Return (x, y) of the center of cell containing provided text 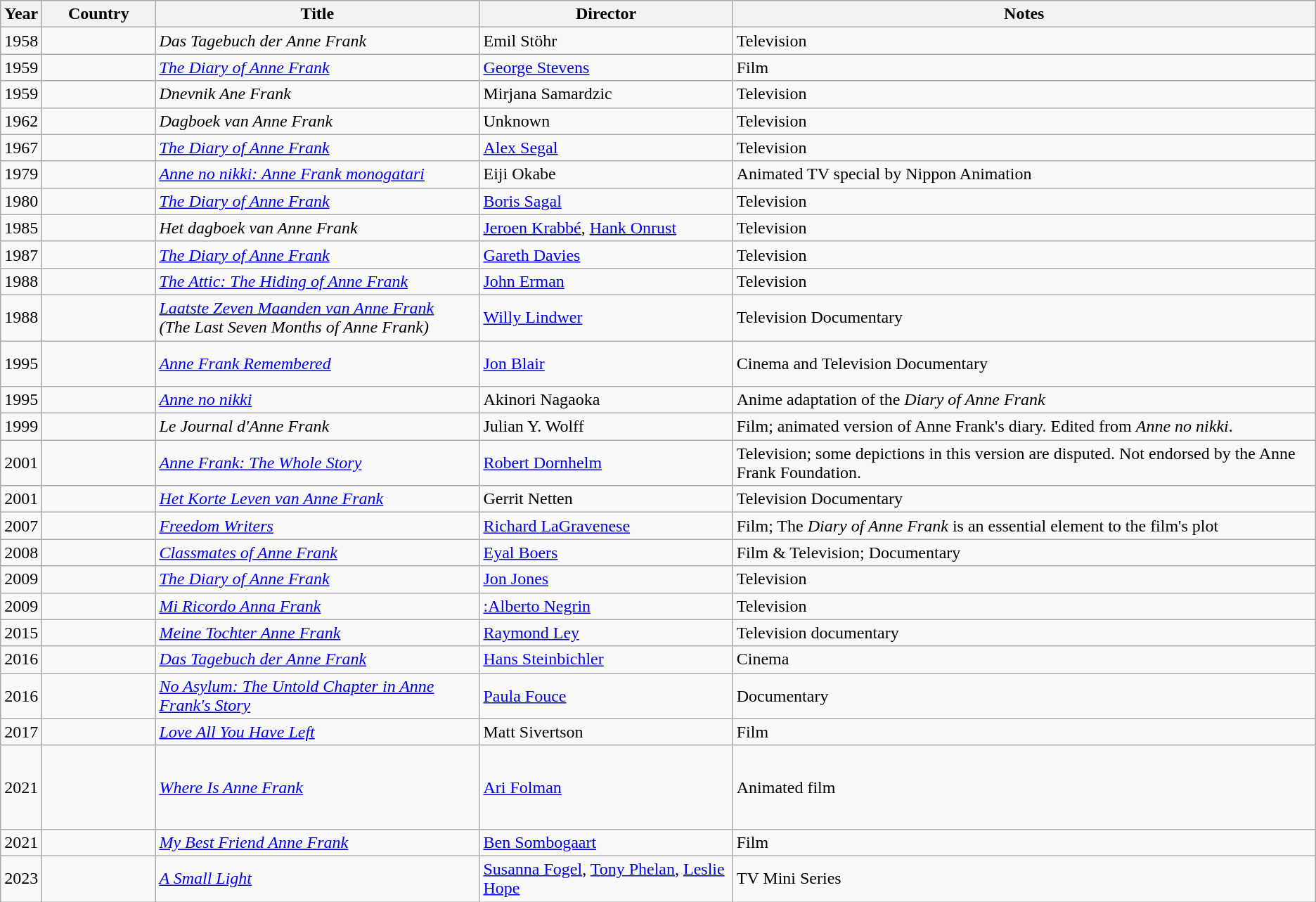
Julian Y. Wolff (606, 427)
Documentary (1024, 696)
2015 (21, 633)
Unknown (606, 121)
Hans Steinbichler (606, 659)
John Erman (606, 281)
Willy Lindwer (606, 318)
Year (21, 14)
My Best Friend Anne Frank (318, 842)
1967 (21, 148)
Boris Sagal (606, 201)
Dnevnik Ane Frank (318, 94)
Film; animated version of Anne Frank's diary. Edited from Anne no nikki. (1024, 427)
2007 (21, 526)
Jeroen Krabbé, Hank Onrust (606, 228)
1979 (21, 174)
Classmates of Anne Frank (318, 553)
Alex Segal (606, 148)
Television; some depictions in this version are disputed. Not endorsed by the Anne Frank Foundation. (1024, 463)
Emil Stöhr (606, 41)
The Attic: The Hiding of Anne Frank (318, 281)
Paula Fouce (606, 696)
Robert Dornhelm (606, 463)
Notes (1024, 14)
Cinema and Television Documentary (1024, 363)
Ari Folman (606, 787)
Gareth Davies (606, 255)
Jon Blair (606, 363)
A Small Light (318, 879)
Susanna Fogel, Tony Phelan, Leslie Hope (606, 879)
Country (98, 14)
Richard LaGravenese (606, 526)
Meine Tochter Anne Frank (318, 633)
Cinema (1024, 659)
Matt Sivertson (606, 732)
Akinori Nagaoka (606, 400)
Freedom Writers (318, 526)
TV Mini Series (1024, 879)
Anne Frank Remembered (318, 363)
Mi Ricordo Anna Frank (318, 606)
Ben Sombogaart (606, 842)
2017 (21, 732)
Television documentary (1024, 633)
1999 (21, 427)
Jon Jones (606, 579)
Director (606, 14)
Animated film (1024, 787)
1962 (21, 121)
Le Journal d'Anne Frank (318, 427)
1958 (21, 41)
Laatste Zeven Maanden van Anne Frank (The Last Seven Months of Anne Frank) (318, 318)
Anne no nikki (318, 400)
Where Is Anne Frank (318, 787)
2023 (21, 879)
Animated TV special by Nippon Animation (1024, 174)
2008 (21, 553)
Mirjana Samardzic (606, 94)
Title (318, 14)
Gerrit Netten (606, 499)
Film & Television; Documentary (1024, 553)
No Asylum: The Untold Chapter in Anne Frank's Story (318, 696)
Het Korte Leven van Anne Frank (318, 499)
Anne no nikki: Anne Frank monogatari (318, 174)
Love All You Have Left (318, 732)
George Stevens (606, 67)
Anime adaptation of the Diary of Anne Frank (1024, 400)
1980 (21, 201)
Eyal Boers (606, 553)
Het dagboek van Anne Frank (318, 228)
1987 (21, 255)
:Alberto Negrin (606, 606)
Film; The Diary of Anne Frank is an essential element to the film's plot (1024, 526)
Eiji Okabe (606, 174)
Raymond Ley (606, 633)
1985 (21, 228)
Anne Frank: The Whole Story (318, 463)
Dagboek van Anne Frank (318, 121)
